Scan for the cell matching the given text and deliver its (x, y) coordinate at center. 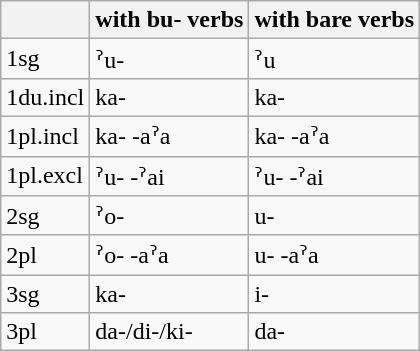
u- (334, 216)
1du.incl (46, 97)
with bu- verbs (170, 20)
1pl.excl (46, 176)
u- -aˀa (334, 255)
i- (334, 294)
with bare verbs (334, 20)
ˀo- (170, 216)
1pl.incl (46, 136)
ˀu- (170, 59)
1sg (46, 59)
da-/di-/ki- (170, 332)
2sg (46, 216)
ˀo- -aˀa (170, 255)
da- (334, 332)
3pl (46, 332)
3sg (46, 294)
ˀu (334, 59)
2pl (46, 255)
